Determine the [X, Y] coordinate at the center of the cell enclosing the given text.  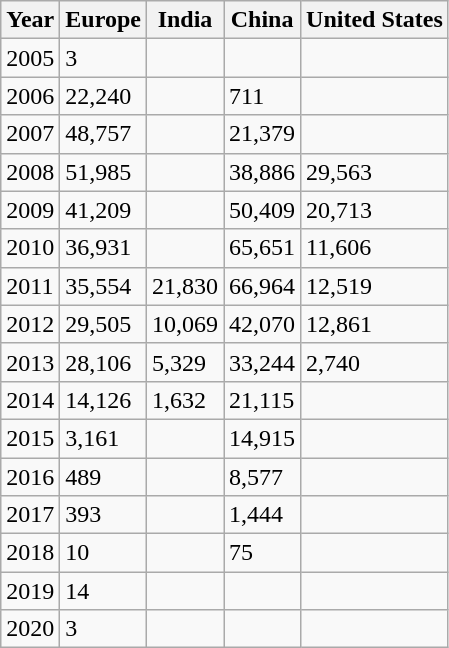
2015 [30, 438]
12,519 [375, 286]
22,240 [104, 96]
11,606 [375, 248]
India [184, 20]
393 [104, 515]
2,740 [375, 362]
75 [262, 553]
28,106 [104, 362]
50,409 [262, 210]
14 [104, 591]
2013 [30, 362]
5,329 [184, 362]
2009 [30, 210]
10 [104, 553]
35,554 [104, 286]
2010 [30, 248]
2014 [30, 400]
1,444 [262, 515]
2011 [30, 286]
2012 [30, 324]
2018 [30, 553]
29,505 [104, 324]
12,861 [375, 324]
14,126 [104, 400]
36,931 [104, 248]
65,651 [262, 248]
2005 [30, 58]
489 [104, 477]
711 [262, 96]
38,886 [262, 172]
Year [30, 20]
China [262, 20]
3,161 [104, 438]
United States [375, 20]
2008 [30, 172]
20,713 [375, 210]
8,577 [262, 477]
42,070 [262, 324]
10,069 [184, 324]
48,757 [104, 134]
2016 [30, 477]
1,632 [184, 400]
2007 [30, 134]
2020 [30, 629]
21,830 [184, 286]
51,985 [104, 172]
2019 [30, 591]
41,209 [104, 210]
29,563 [375, 172]
2017 [30, 515]
33,244 [262, 362]
21,115 [262, 400]
21,379 [262, 134]
14,915 [262, 438]
66,964 [262, 286]
Europe [104, 20]
2006 [30, 96]
